Return [X, Y] of the center of cell containing provided text 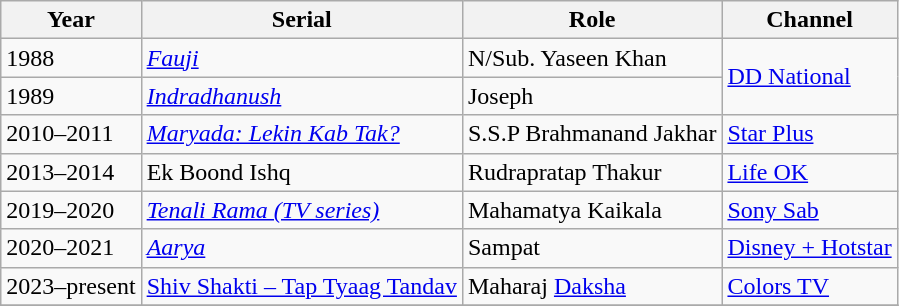
Fauji [302, 58]
Aarya [302, 248]
Colors TV [810, 286]
1989 [71, 96]
S.S.P Brahmanand Jakhar [592, 134]
2023–present [71, 286]
Shiv Shakti – Tap Tyaag Tandav [302, 286]
N/Sub. Yaseen Khan [592, 58]
Life OK [810, 172]
Rudrapratap Thakur [592, 172]
Joseph [592, 96]
1988 [71, 58]
Mahamatya Kaikala [592, 210]
Role [592, 20]
Maryada: Lekin Kab Tak? [302, 134]
Sony Sab [810, 210]
Serial [302, 20]
2010–2011 [71, 134]
Channel [810, 20]
Maharaj Daksha [592, 286]
2019–2020 [71, 210]
Sampat [592, 248]
Tenali Rama (TV series) [302, 210]
Ek Boond Ishq [302, 172]
2020–2021 [71, 248]
Disney + Hotstar [810, 248]
Year [71, 20]
Star Plus [810, 134]
2013–2014 [71, 172]
Indradhanush [302, 96]
DD National [810, 77]
